Return [X, Y] of the center of cell containing provided text 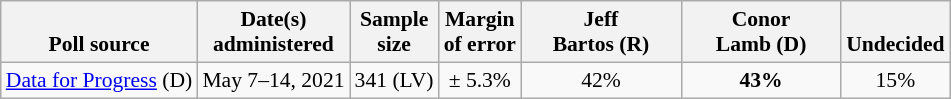
± 5.3% [480, 80]
43% [761, 80]
May 7–14, 2021 [273, 80]
ConorLamb (D) [761, 32]
Marginof error [480, 32]
341 (LV) [394, 80]
Undecided [895, 32]
Poll source [100, 32]
Samplesize [394, 32]
42% [601, 80]
Date(s)administered [273, 32]
15% [895, 80]
Data for Progress (D) [100, 80]
JeffBartos (R) [601, 32]
